For the text-containing cell, return its midpoint in [X, Y] coordinate format. 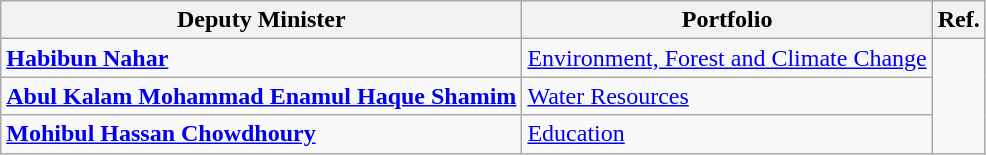
Deputy Minister [262, 20]
Habibun Nahar [262, 58]
Portfolio [727, 20]
Environment, Forest and Climate Change [727, 58]
Water Resources [727, 96]
Ref. [958, 20]
Education [727, 134]
Mohibul Hassan Chowdhoury [262, 134]
Abul Kalam Mohammad Enamul Haque Shamim [262, 96]
